From the cell containing the given text, extract its center point as [X, Y] coordinate. 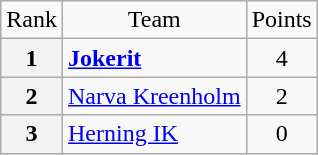
3 [32, 134]
4 [282, 58]
Rank [32, 20]
0 [282, 134]
1 [32, 58]
Jokerit [154, 58]
Herning IK [154, 134]
Narva Kreenholm [154, 96]
Team [154, 20]
Points [282, 20]
